Extract the (X, Y) coordinate from the center of the cell holding the provided text.  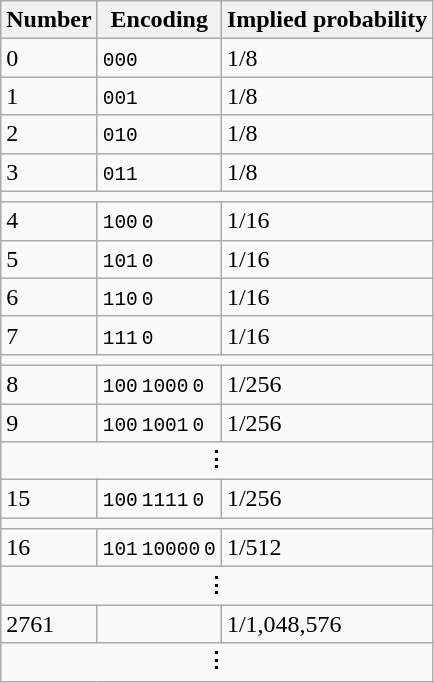
1/512 (326, 548)
16 (49, 548)
Number (49, 20)
110 0 (159, 297)
3 (49, 172)
6 (49, 297)
101 0 (159, 259)
1 (49, 96)
111 0 (159, 335)
7 (49, 335)
5 (49, 259)
100 1001 0 (159, 423)
0 (49, 58)
1/1,048,576 (326, 624)
101 10000 0 (159, 548)
9 (49, 423)
8 (49, 384)
011 (159, 172)
4 (49, 221)
2 (49, 134)
100 1000 0 (159, 384)
Implied probability (326, 20)
Encoding (159, 20)
15 (49, 499)
000 (159, 58)
010 (159, 134)
100 1111 0 (159, 499)
2761 (49, 624)
100 0 (159, 221)
001 (159, 96)
